Find where the given text appears and provide that cell's center as [x, y] coordinate. 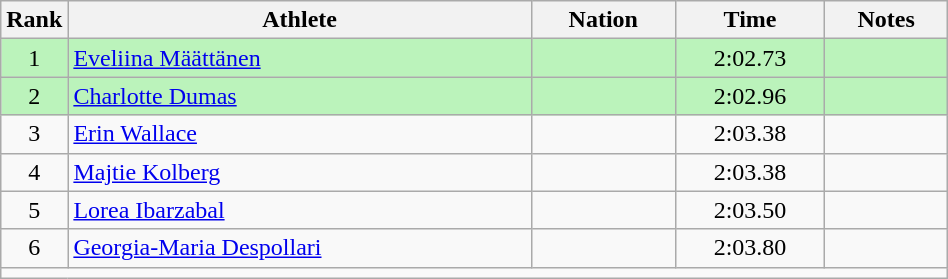
Lorea Ibarzabal [300, 210]
2:02.96 [750, 96]
6 [34, 248]
Athlete [300, 20]
4 [34, 172]
2:03.80 [750, 248]
5 [34, 210]
Eveliina Määttänen [300, 58]
Notes [886, 20]
Rank [34, 20]
Time [750, 20]
1 [34, 58]
3 [34, 134]
Georgia-Maria Despollari [300, 248]
Erin Wallace [300, 134]
2 [34, 96]
2:03.50 [750, 210]
Charlotte Dumas [300, 96]
Nation [603, 20]
2:02.73 [750, 58]
Majtie Kolberg [300, 172]
